Pinpoint the cell where the given text exists, returning its [X, Y] midpoint coordinate. 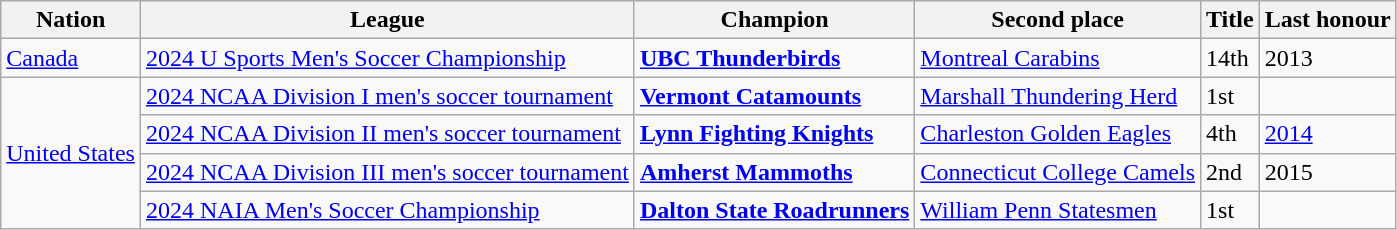
United States [71, 153]
Lynn Fighting Knights [774, 134]
Title [1230, 20]
Champion [774, 20]
League [387, 20]
Dalton State Roadrunners [774, 210]
William Penn Statesmen [1058, 210]
Last honour [1328, 20]
Second place [1058, 20]
2024 NAIA Men's Soccer Championship [387, 210]
Montreal Carabins [1058, 58]
Marshall Thundering Herd [1058, 96]
2024 NCAA Division I men's soccer tournament [387, 96]
4th [1230, 134]
2015 [1328, 172]
2nd [1230, 172]
2024 U Sports Men's Soccer Championship [387, 58]
Amherst Mammoths [774, 172]
Connecticut College Camels [1058, 172]
UBC Thunderbirds [774, 58]
Nation [71, 20]
Vermont Catamounts [774, 96]
2024 NCAA Division II men's soccer tournament [387, 134]
Charleston Golden Eagles [1058, 134]
2013 [1328, 58]
2014 [1328, 134]
Canada [71, 58]
14th [1230, 58]
2024 NCAA Division III men's soccer tournament [387, 172]
